Pinpoint the cell where the given text exists, returning its (x, y) midpoint coordinate. 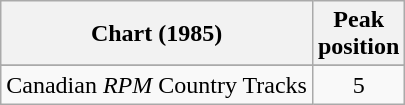
Canadian RPM Country Tracks (157, 85)
Peakposition (358, 34)
Chart (1985) (157, 34)
5 (358, 85)
